Determine the (X, Y) coordinate at the center of the cell enclosing the given text.  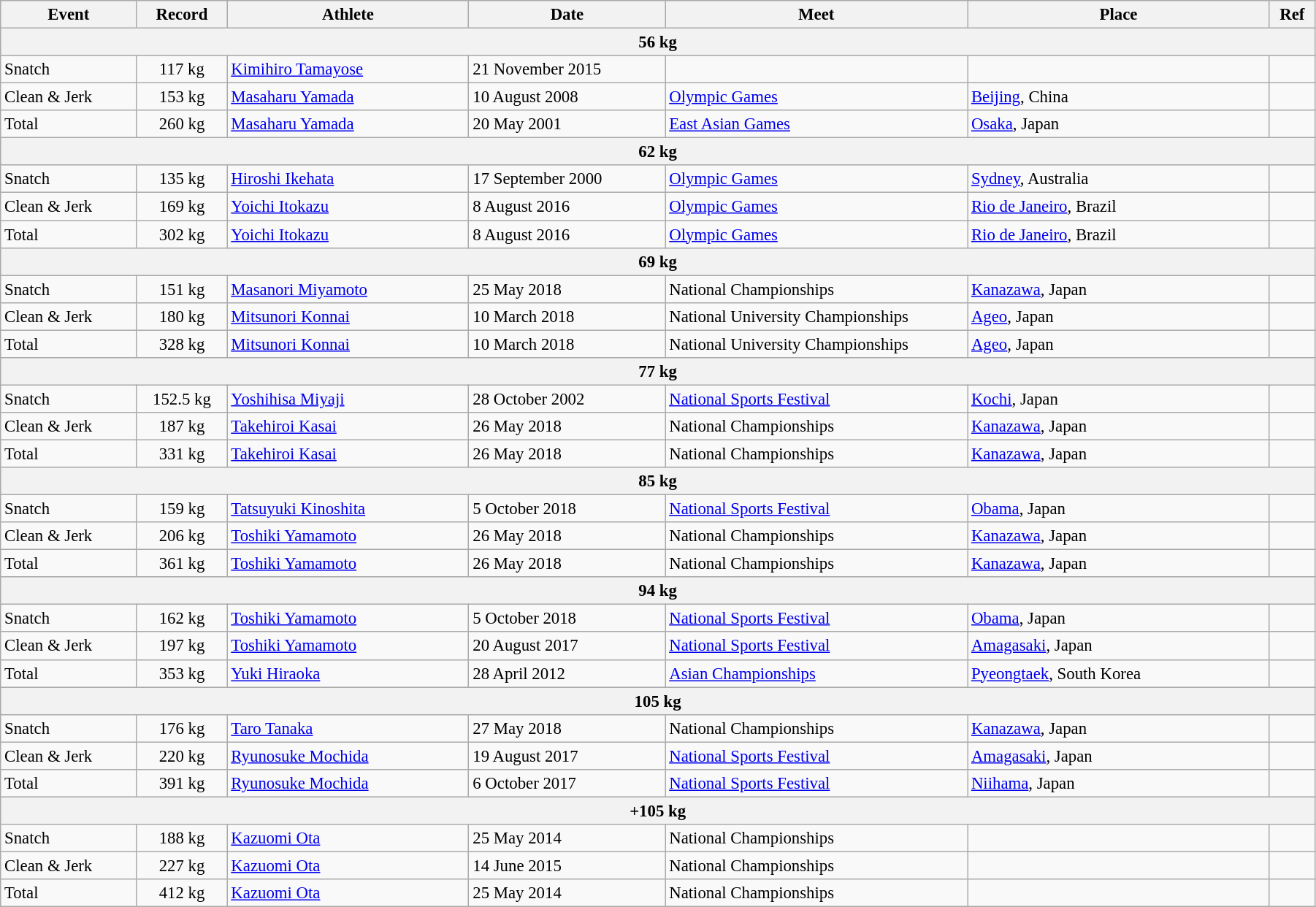
17 September 2000 (567, 179)
East Asian Games (816, 124)
28 October 2002 (567, 399)
62 kg (658, 152)
Kimihiro Tamayose (348, 69)
206 kg (182, 536)
20 May 2001 (567, 124)
302 kg (182, 234)
328 kg (182, 344)
6 October 2017 (567, 784)
180 kg (182, 316)
169 kg (182, 207)
56 kg (658, 42)
19 August 2017 (567, 756)
227 kg (182, 865)
412 kg (182, 893)
188 kg (182, 838)
Record (182, 15)
Ref (1292, 15)
10 August 2008 (567, 97)
Osaka, Japan (1119, 124)
135 kg (182, 179)
21 November 2015 (567, 69)
162 kg (182, 619)
Pyeongtaek, South Korea (1119, 673)
220 kg (182, 756)
Date (567, 15)
14 June 2015 (567, 865)
27 May 2018 (567, 728)
153 kg (182, 97)
Yoshihisa Miyaji (348, 399)
Athlete (348, 15)
85 kg (658, 481)
Hiroshi Ikehata (348, 179)
117 kg (182, 69)
Sydney, Australia (1119, 179)
Asian Championships (816, 673)
28 April 2012 (567, 673)
20 August 2017 (567, 646)
152.5 kg (182, 399)
+105 kg (658, 811)
151 kg (182, 289)
Kochi, Japan (1119, 399)
331 kg (182, 453)
Niihama, Japan (1119, 784)
69 kg (658, 261)
77 kg (658, 372)
197 kg (182, 646)
Masanori Miyamoto (348, 289)
25 May 2018 (567, 289)
94 kg (658, 591)
Meet (816, 15)
187 kg (182, 426)
391 kg (182, 784)
353 kg (182, 673)
176 kg (182, 728)
Taro Tanaka (348, 728)
361 kg (182, 564)
Event (69, 15)
260 kg (182, 124)
Yuki Hiraoka (348, 673)
Beijing, China (1119, 97)
159 kg (182, 509)
Place (1119, 15)
Tatsuyuki Kinoshita (348, 509)
105 kg (658, 701)
